Return (x, y) of the center of cell containing provided text 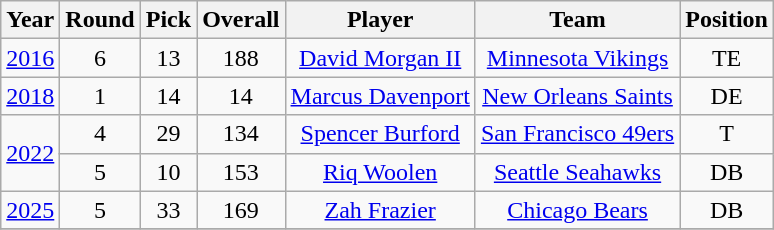
2025 (30, 210)
188 (241, 58)
134 (241, 134)
Round (100, 20)
Zah Frazier (380, 210)
6 (100, 58)
Seattle Seahawks (577, 172)
2018 (30, 96)
Riq Woolen (380, 172)
33 (168, 210)
Year (30, 20)
1 (100, 96)
San Francisco 49ers (577, 134)
Minnesota Vikings (577, 58)
10 (168, 172)
2022 (30, 153)
Overall (241, 20)
Marcus Davenport (380, 96)
Chicago Bears (577, 210)
DE (727, 96)
Pick (168, 20)
153 (241, 172)
T (727, 134)
13 (168, 58)
Player (380, 20)
New Orleans Saints (577, 96)
169 (241, 210)
David Morgan II (380, 58)
Spencer Burford (380, 134)
4 (100, 134)
2016 (30, 58)
29 (168, 134)
Position (727, 20)
Team (577, 20)
TE (727, 58)
